Output the (x, y) coordinate of the center of the cell containing the given text.  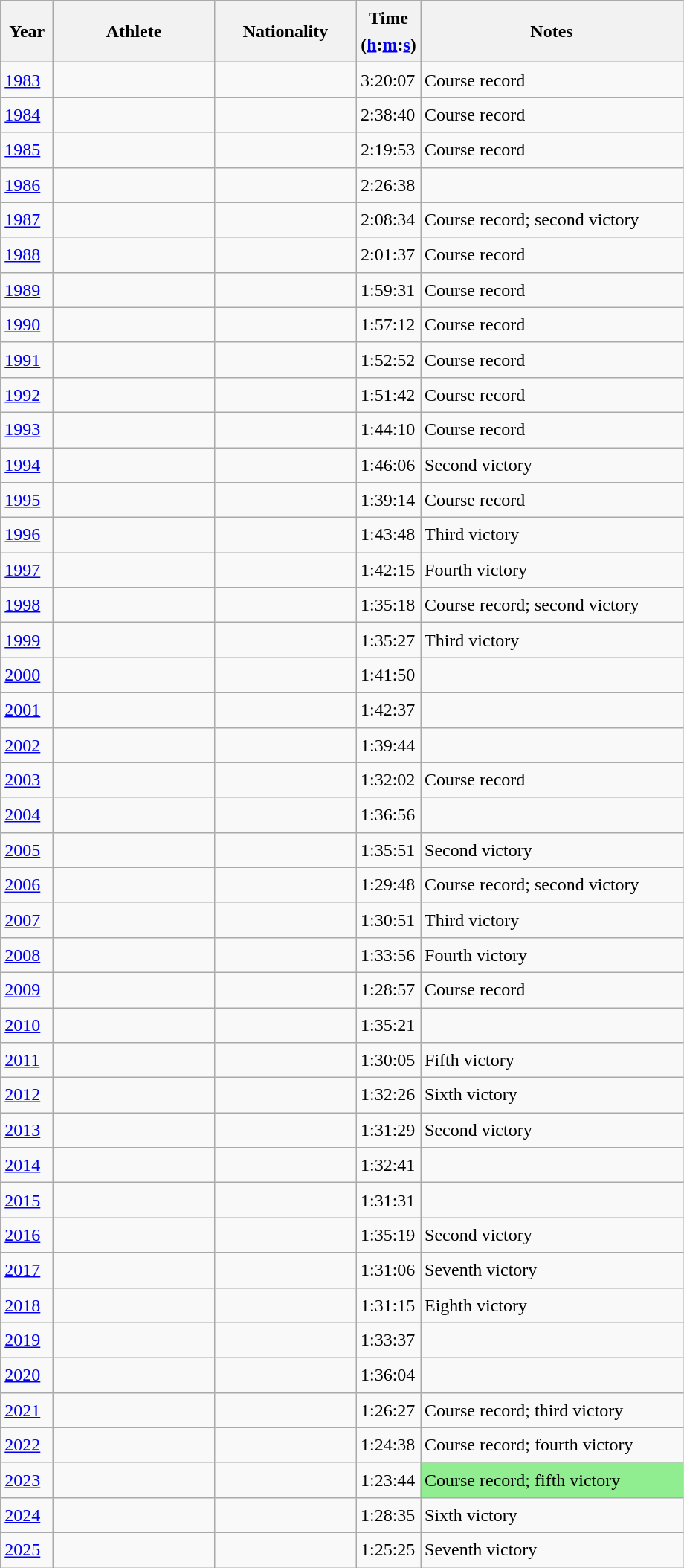
Notes (552, 31)
2008 (27, 955)
Fifth victory (552, 1061)
2021 (27, 1410)
1:42:37 (388, 710)
2:08:34 (388, 220)
1:35:18 (388, 605)
2022 (27, 1445)
2019 (27, 1340)
2011 (27, 1061)
1989 (27, 290)
2017 (27, 1270)
Eighth victory (552, 1305)
1983 (27, 80)
2018 (27, 1305)
Time(h:m:s) (388, 31)
1:32:02 (388, 780)
3:20:07 (388, 80)
1991 (27, 360)
2016 (27, 1235)
2013 (27, 1131)
1:35:21 (388, 1025)
2002 (27, 745)
Course record; third victory (552, 1410)
1985 (27, 150)
1993 (27, 430)
1:28:35 (388, 1514)
1999 (27, 640)
1:52:52 (388, 360)
1:35:19 (388, 1235)
2007 (27, 919)
1984 (27, 115)
1:39:44 (388, 745)
1:59:31 (388, 290)
2:26:38 (388, 184)
1:32:41 (388, 1165)
2006 (27, 885)
1:29:48 (388, 885)
2015 (27, 1201)
2020 (27, 1375)
1:31:15 (388, 1305)
2023 (27, 1480)
1:31:31 (388, 1201)
1:30:05 (388, 1061)
1:36:56 (388, 815)
2010 (27, 1025)
2014 (27, 1165)
1:23:44 (388, 1480)
1:24:38 (388, 1445)
1988 (27, 254)
1:46:06 (388, 466)
Year (27, 31)
1:25:25 (388, 1550)
2025 (27, 1550)
1:41:50 (388, 675)
2005 (27, 849)
1:57:12 (388, 324)
2:19:53 (388, 150)
1:43:48 (388, 536)
1:33:37 (388, 1340)
1994 (27, 466)
1:33:56 (388, 955)
1:35:51 (388, 849)
Athlete (134, 31)
Course record; fifth victory (552, 1480)
1998 (27, 605)
1:35:27 (388, 640)
1:28:57 (388, 989)
1997 (27, 570)
2000 (27, 675)
1:36:04 (388, 1375)
1986 (27, 184)
1992 (27, 394)
2:38:40 (388, 115)
2003 (27, 780)
1:26:27 (388, 1410)
Nationality (285, 31)
1995 (27, 500)
1:31:29 (388, 1131)
1:31:06 (388, 1270)
2001 (27, 710)
1990 (27, 324)
1:51:42 (388, 394)
2004 (27, 815)
1:30:51 (388, 919)
1996 (27, 536)
1:39:14 (388, 500)
1:32:26 (388, 1095)
2012 (27, 1095)
1:42:15 (388, 570)
2:01:37 (388, 254)
2024 (27, 1514)
1987 (27, 220)
2009 (27, 989)
1:44:10 (388, 430)
Course record; fourth victory (552, 1445)
